From the cell containing the given text, extract its center point as [X, Y] coordinate. 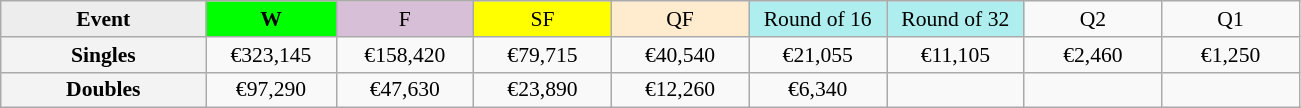
€40,540 [680, 55]
Q2 [1093, 19]
€47,630 [405, 90]
€97,290 [271, 90]
€11,105 [955, 55]
Round of 32 [955, 19]
Event [104, 19]
€2,460 [1093, 55]
Singles [104, 55]
€158,420 [405, 55]
€23,890 [543, 90]
€6,340 [818, 90]
QF [680, 19]
€21,055 [818, 55]
F [405, 19]
€323,145 [271, 55]
W [271, 19]
€1,250 [1231, 55]
Q1 [1231, 19]
Round of 16 [818, 19]
Doubles [104, 90]
€79,715 [543, 55]
€12,260 [680, 90]
SF [543, 19]
